Find where the given text appears and provide that cell's center as (X, Y) coordinate. 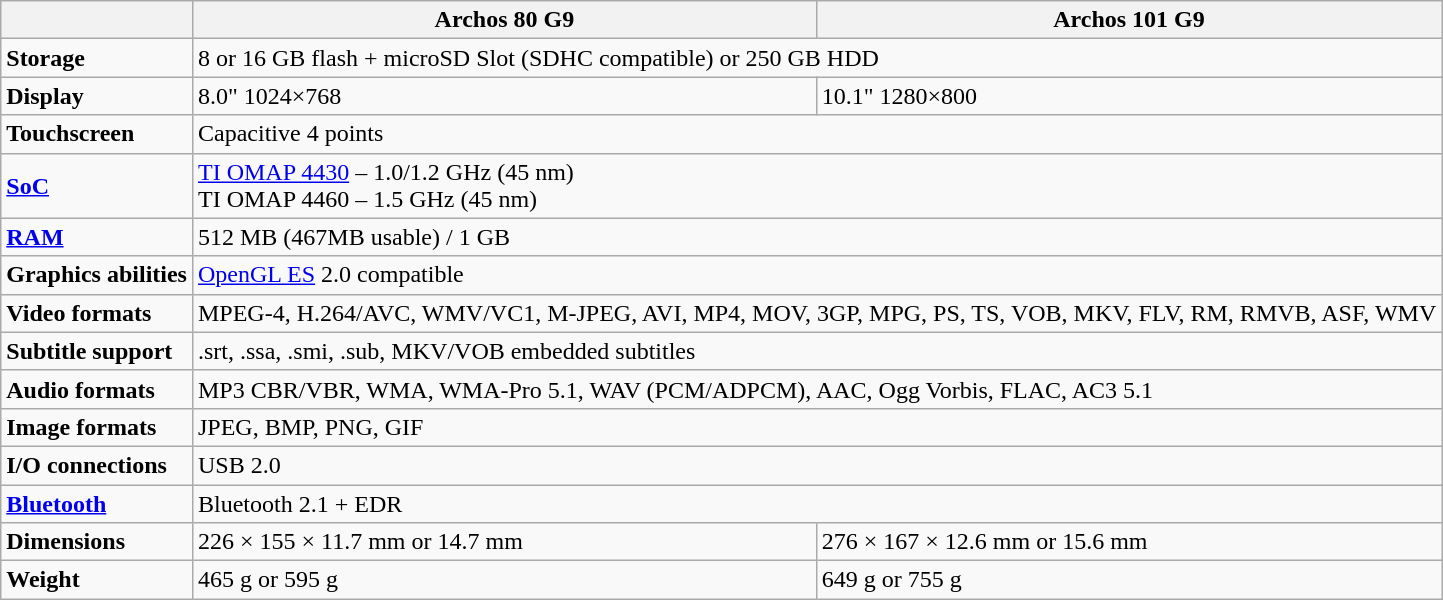
8 or 16 GB flash + microSD Slot (SDHC compatible) or 250 GB HDD (816, 58)
10.1" 1280×800 (1129, 96)
226 × 155 × 11.7 mm or 14.7 mm (504, 542)
Video formats (97, 313)
.srt, .ssa, .smi, .sub, MKV/VOB embedded subtitles (816, 351)
JPEG, BMP, PNG, GIF (816, 427)
Audio formats (97, 389)
512 MB (467MB usable) / 1 GB (816, 237)
8.0" 1024×768 (504, 96)
649 g or 755 g (1129, 580)
Touchscreen (97, 134)
Subtitle support (97, 351)
RAM (97, 237)
USB 2.0 (816, 465)
Bluetooth (97, 503)
MP3 CBR/VBR, WMA, WMA-Pro 5.1, WAV (PCM/ADPCM), AAC, Ogg Vorbis, FLAC, AC3 5.1 (816, 389)
SoC (97, 186)
Bluetooth 2.1 + EDR (816, 503)
MPEG-4, H.264/AVC, WMV/VC1, M-JPEG, AVI, MP4, MOV, 3GP, MPG, PS, TS, VOB, MKV, FLV, RM, RMVB, ASF, WMV (816, 313)
276 × 167 × 12.6 mm or 15.6 mm (1129, 542)
Display (97, 96)
TI OMAP 4430 – 1.0/1.2 GHz (45 nm)TI OMAP 4460 – 1.5 GHz (45 nm) (816, 186)
Archos 101 G9 (1129, 20)
465 g or 595 g (504, 580)
Dimensions (97, 542)
Storage (97, 58)
Archos 80 G9 (504, 20)
OpenGL ES 2.0 compatible (816, 275)
Graphics abilities (97, 275)
Weight (97, 580)
I/O connections (97, 465)
Image formats (97, 427)
Capacitive 4 points (816, 134)
